Scan for the cell matching the given text and deliver its [X, Y] coordinate at center. 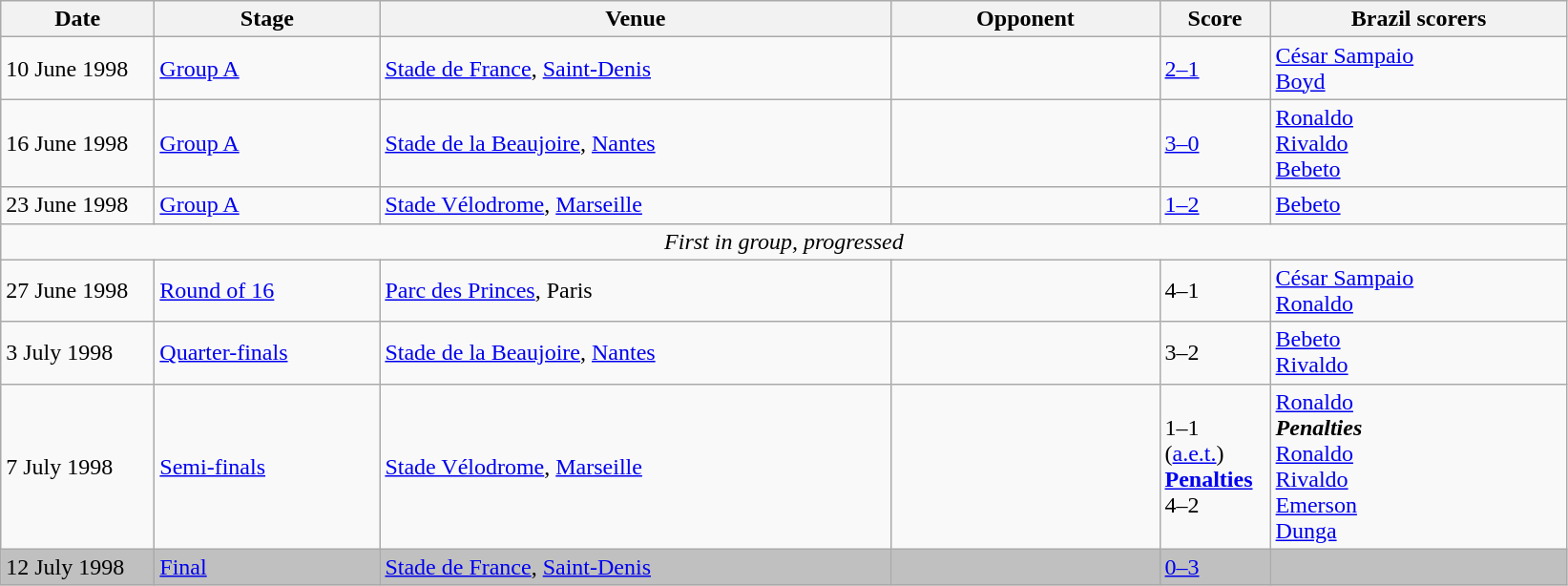
3–2 [1215, 353]
Parc des Princes, Paris [636, 290]
27 June 1998 [78, 290]
16 June 1998 [78, 143]
0–3 [1215, 567]
Round of 16 [267, 290]
Date [78, 19]
1–2 [1215, 205]
23 June 1998 [78, 205]
Brazil scorers [1418, 19]
7 July 1998 [78, 466]
Score [1215, 19]
1–1 (a.e.t.) Penalties 4–2 [1215, 466]
Quarter-finals [267, 353]
César Sampaio Boyd [1418, 69]
Final [267, 567]
César Sampaio Ronaldo [1418, 290]
Bebeto Rivaldo [1418, 353]
3 July 1998 [78, 353]
4–1 [1215, 290]
Opponent [1025, 19]
Ronaldo Rivaldo Bebeto [1418, 143]
2–1 [1215, 69]
10 June 1998 [78, 69]
First in group, progressed [784, 241]
3–0 [1215, 143]
Semi-finals [267, 466]
12 July 1998 [78, 567]
Ronaldo Penalties Ronaldo Rivaldo Emerson Dunga [1418, 466]
Venue [636, 19]
Stage [267, 19]
Bebeto [1418, 205]
